Locate the cell with the specified text and output its (x, y) center coordinate. 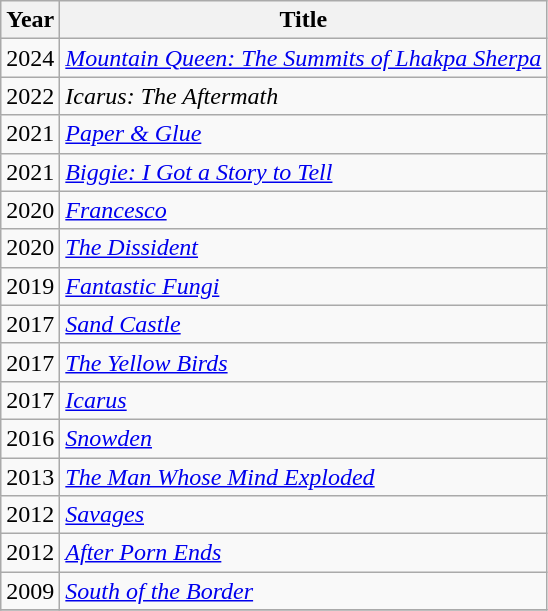
The Yellow Birds (304, 362)
Biggie: I Got a Story to Tell (304, 172)
2016 (30, 438)
2019 (30, 286)
Title (304, 20)
2024 (30, 58)
Mountain Queen: The Summits of Lhakpa Sherpa (304, 58)
Francesco (304, 210)
The Dissident (304, 248)
Icarus: The Aftermath (304, 96)
Sand Castle (304, 324)
Icarus (304, 400)
Paper & Glue (304, 134)
The Man Whose Mind Exploded (304, 477)
2013 (30, 477)
After Porn Ends (304, 553)
Fantastic Fungi (304, 286)
South of the Border (304, 591)
2022 (30, 96)
2009 (30, 591)
Snowden (304, 438)
Year (30, 20)
Savages (304, 515)
